Detect which cell encompasses the target text, then output its [X, Y] center coordinate. 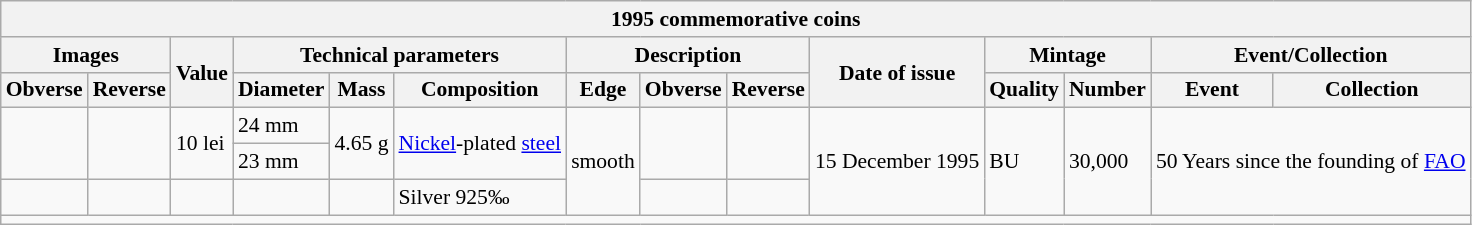
4.65 g [361, 144]
Quality [1024, 90]
24 mm [281, 126]
Nickel-plated steel [480, 144]
23 mm [281, 162]
Edge [603, 90]
15 December 1995 [897, 162]
BU [1024, 162]
Images [86, 55]
Technical parameters [400, 55]
Mass [361, 90]
30,000 [1108, 162]
Diameter [281, 90]
Silver 925‰ [480, 197]
Composition [480, 90]
Collection [1372, 90]
Mintage [1068, 55]
smooth [603, 162]
Number [1108, 90]
Date of issue [897, 72]
Description [688, 55]
50 Years since the founding of FAO [1311, 162]
1995 commemorative coins [736, 19]
10 lei [202, 144]
Event/Collection [1311, 55]
Event [1212, 90]
Value [202, 72]
